Locate the cell with the specified text and output its (x, y) center coordinate. 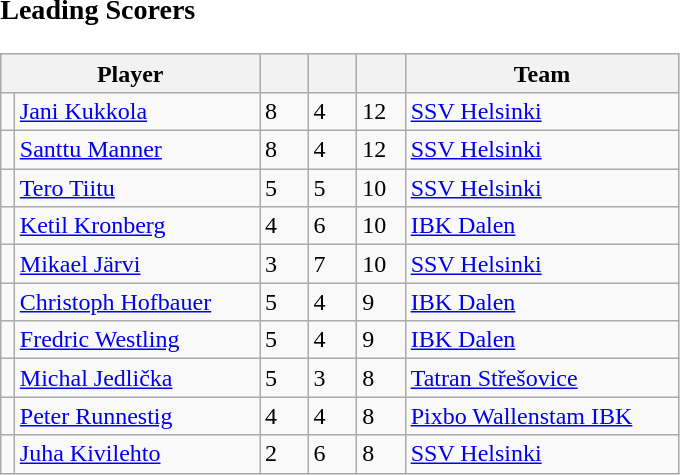
Michal Jedlička (136, 378)
Christoph Hofbauer (136, 302)
Player (130, 73)
Santtu Manner (136, 150)
Peter Runnestig (136, 416)
Tero Tiitu (136, 188)
Tatran Střešovice (542, 378)
2 (284, 454)
Juha Kivilehto (136, 454)
Mikael Järvi (136, 264)
Fredric Westling (136, 340)
Team (542, 73)
Ketil Kronberg (136, 226)
Jani Kukkola (136, 111)
7 (332, 264)
Pixbo Wallenstam IBK (542, 416)
